Pinpoint the cell where the given text exists, returning its (X, Y) midpoint coordinate. 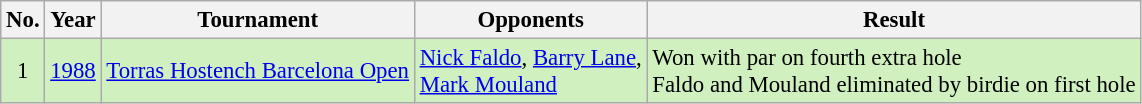
1988 (73, 72)
Result (894, 20)
Tournament (258, 20)
Nick Faldo, Barry Lane, Mark Mouland (530, 72)
1 (23, 72)
Opponents (530, 20)
Torras Hostench Barcelona Open (258, 72)
Won with par on fourth extra holeFaldo and Mouland eliminated by birdie on first hole (894, 72)
Year (73, 20)
No. (23, 20)
